Extract the (X, Y) coordinate from the center of the cell holding the provided text.  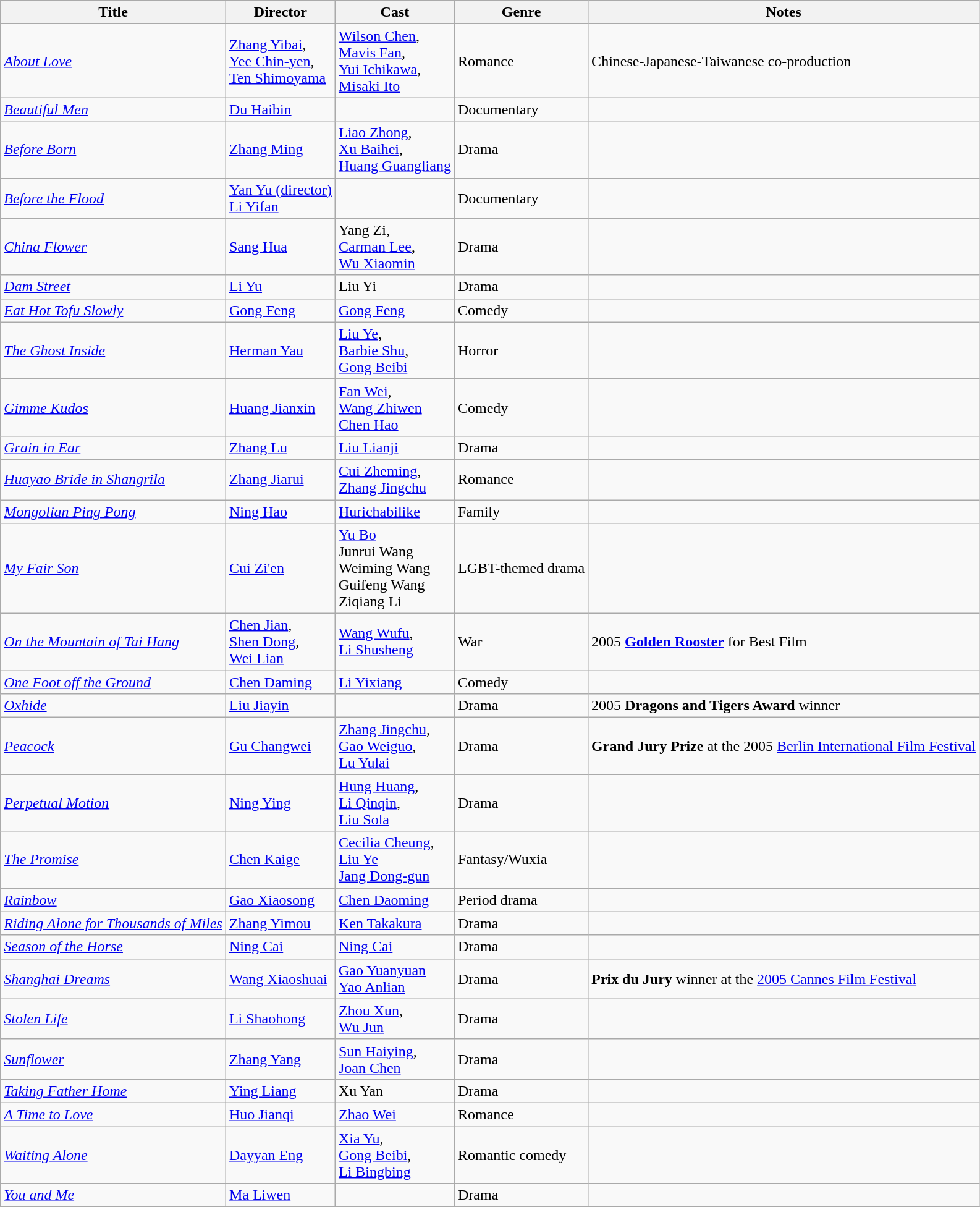
Rainbow (114, 900)
On the Mountain of Tai Hang (114, 642)
Chen Daoming (394, 900)
Liu Jiayin (281, 706)
Period drama (521, 900)
Gao Xiaosong (281, 900)
Perpetual Motion (114, 803)
Du Haibin (281, 109)
Xia Yu,Gong Beibi,Li Bingbing (394, 1154)
Liu Ye,Barbie Shu,Gong Beibi (394, 350)
Zhang Jiarui (281, 480)
Cecilia Cheung,Liu YeJang Dong-gun (394, 860)
Zhang Jingchu,Gao Weiguo,Lu Yulai (394, 746)
China Flower (114, 247)
Yu BoJunrui WangWeiming WangGuifeng WangZiqiang Li (394, 569)
Wang Wufu,Li Shusheng (394, 642)
Oxhide (114, 706)
Hurichabilike (394, 511)
Riding Alone for Thousands of Miles (114, 923)
Zhang Yibai,Yee Chin-yen,Ten Shimoyama (281, 61)
Liu Lianji (394, 447)
Cui Zi'en (281, 569)
Sang Hua (281, 247)
LGBT-themed drama (521, 569)
2005 Dragons and Tigers Award winner (784, 706)
Zhang Yimou (281, 923)
Herman Yau (281, 350)
Before the Flood (114, 198)
Hung Huang,Li Qinqin,Liu Sola (394, 803)
Zhang Lu (281, 447)
Peacock (114, 746)
Gimme Kudos (114, 407)
Li Yu (281, 287)
Xu Yan (394, 1091)
Horror (521, 350)
One Foot off the Ground (114, 682)
Stolen Life (114, 1019)
Dayyan Eng (281, 1154)
Dam Street (114, 287)
Chen Kaige (281, 860)
Chen Jian,Shen Dong,Wei Lian (281, 642)
Taking Father Home (114, 1091)
Shanghai Dreams (114, 979)
Wang Xiaoshuai (281, 979)
Mongolian Ping Pong (114, 511)
Liu Yi (394, 287)
Fan Wei,Wang ZhiwenChen Hao (394, 407)
Waiting Alone (114, 1154)
Ning Hao (281, 511)
Ying Liang (281, 1091)
Eat Hot Tofu Slowly (114, 310)
Huo Jianqi (281, 1114)
Yang Zi,Carman Lee,Wu Xiaomin (394, 247)
Ken Takakura (394, 923)
Before Born (114, 150)
Zhao Wei (394, 1114)
Cast (394, 12)
A Time to Love (114, 1114)
Wilson Chen,Mavis Fan,Yui Ichikawa,Misaki Ito (394, 61)
Beautiful Men (114, 109)
Chen Daming (281, 682)
Li Shaohong (281, 1019)
Prix du Jury winner at the 2005 Cannes Film Festival (784, 979)
Cui Zheming,Zhang Jingchu (394, 480)
Ma Liwen (281, 1195)
You and Me (114, 1195)
Huang Jianxin (281, 407)
Zhou Xun,Wu Jun (394, 1019)
Sun Haiying,Joan Chen (394, 1059)
Zhang Ming (281, 150)
Yan Yu (director)Li Yifan (281, 198)
2005 Golden Rooster for Best Film (784, 642)
About Love (114, 61)
Genre (521, 12)
Sunflower (114, 1059)
Ning Ying (281, 803)
Zhang Yang (281, 1059)
War (521, 642)
Gu Changwei (281, 746)
Notes (784, 12)
My Fair Son (114, 569)
Chinese-Japanese-Taiwanese co-production (784, 61)
Li Yixiang (394, 682)
Title (114, 12)
Romantic comedy (521, 1154)
Grain in Ear (114, 447)
Grand Jury Prize at the 2005 Berlin International Film Festival (784, 746)
The Promise (114, 860)
The Ghost Inside (114, 350)
Director (281, 12)
Huayao Bride in Shangrila (114, 480)
Season of the Horse (114, 947)
Family (521, 511)
Fantasy/Wuxia (521, 860)
Gao YuanyuanYao Anlian (394, 979)
Liao Zhong,Xu Baihei,Huang Guangliang (394, 150)
